Capture the cell that displays the provided text and extract its [x, y] central coordinate. 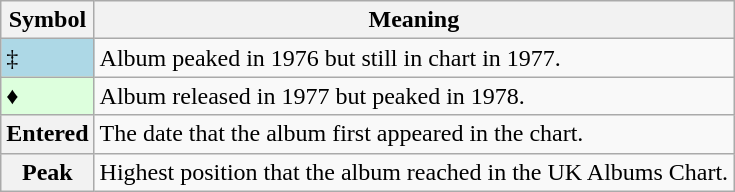
Meaning [414, 20]
Entered [48, 134]
Highest position that the album reached in the UK Albums Chart. [414, 172]
Symbol [48, 20]
Peak [48, 172]
Album released in 1977 but peaked in 1978. [414, 96]
Album peaked in 1976 but still in chart in 1977. [414, 58]
♦ [48, 96]
The date that the album first appeared in the chart. [414, 134]
‡ [48, 58]
